Identify which cell holds the provided text, then report its (X, Y) central coordinate. 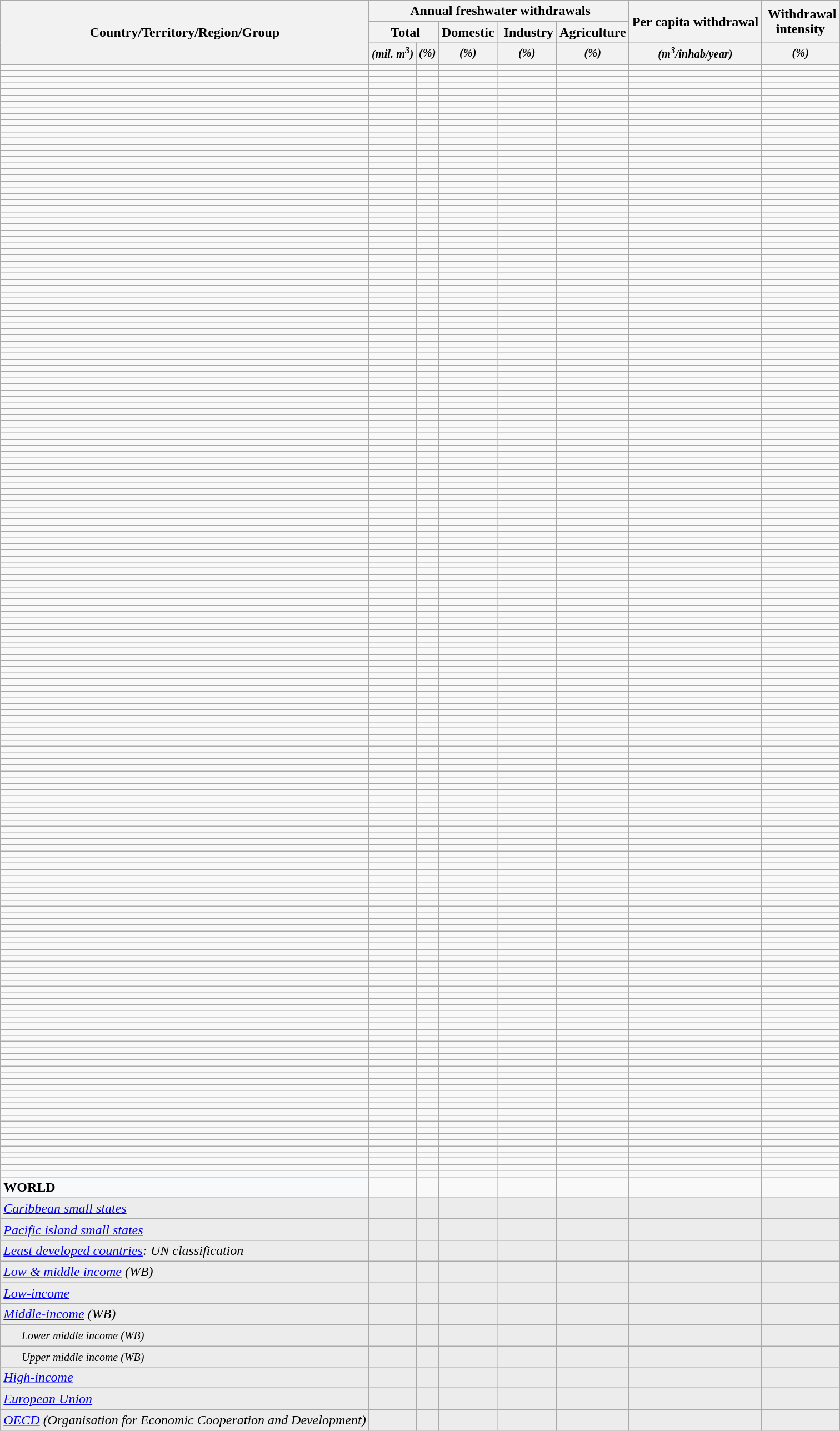
High-income (184, 1378)
(mil. m3) (392, 53)
Lower middle income (WB) (184, 1335)
Upper middle income (WB) (184, 1357)
Per capita withdrawal (696, 22)
Country/Territory/Region/Group (184, 32)
Agriculture (593, 32)
Domestic (468, 32)
European Union (184, 1399)
Industry (527, 32)
Annual freshwater withdrawals (499, 11)
Withdrawalintensity (801, 22)
Low-income (184, 1293)
Pacific island small states (184, 1229)
OECD (Organisation for Economic Cooperation and Development) (184, 1420)
Middle-income (WB) (184, 1314)
WORLD (184, 1187)
Low & middle income (WB) (184, 1272)
(m3/inhab/year) (696, 53)
Caribbean small states (184, 1208)
Total (403, 32)
Least developed countries: UN classification (184, 1250)
